Locate the cell with the specified text and output its [x, y] center coordinate. 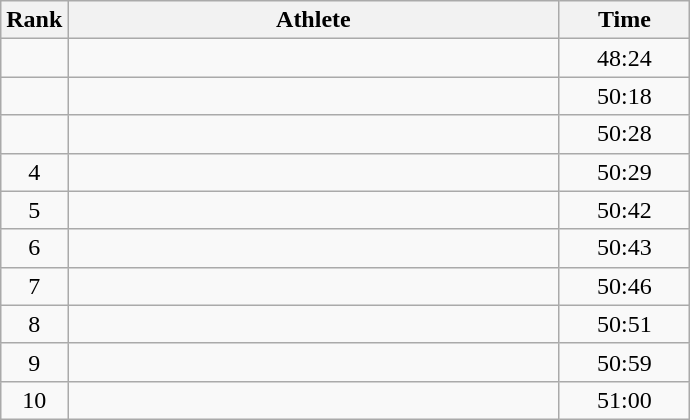
5 [34, 210]
50:46 [624, 286]
7 [34, 286]
50:59 [624, 362]
Athlete [314, 20]
50:51 [624, 324]
50:43 [624, 248]
9 [34, 362]
50:42 [624, 210]
8 [34, 324]
Rank [34, 20]
48:24 [624, 58]
51:00 [624, 400]
Time [624, 20]
10 [34, 400]
50:18 [624, 96]
4 [34, 172]
50:28 [624, 134]
6 [34, 248]
50:29 [624, 172]
